From the cell containing the given text, extract its center point as [X, Y] coordinate. 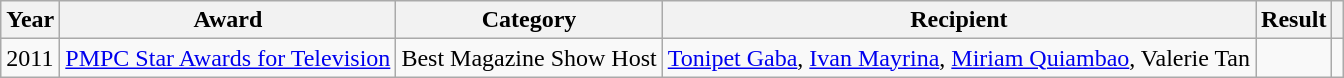
Recipient [958, 20]
Best Magazine Show Host [529, 58]
Year [30, 20]
PMPC Star Awards for Television [228, 58]
Result [1294, 20]
Category [529, 20]
2011 [30, 58]
Award [228, 20]
Tonipet Gaba, Ivan Mayrina, Miriam Quiambao, Valerie Tan [958, 58]
